Search for the cell housing the specified text and yield its [x, y] center coordinate. 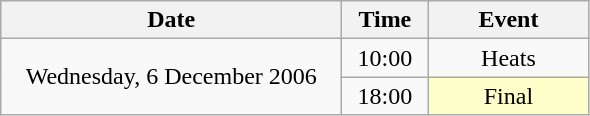
Time [385, 20]
Final [508, 96]
Event [508, 20]
Wednesday, 6 December 2006 [172, 77]
Heats [508, 58]
10:00 [385, 58]
Date [172, 20]
18:00 [385, 96]
